Output the (x, y) coordinate of the center of the cell containing the given text.  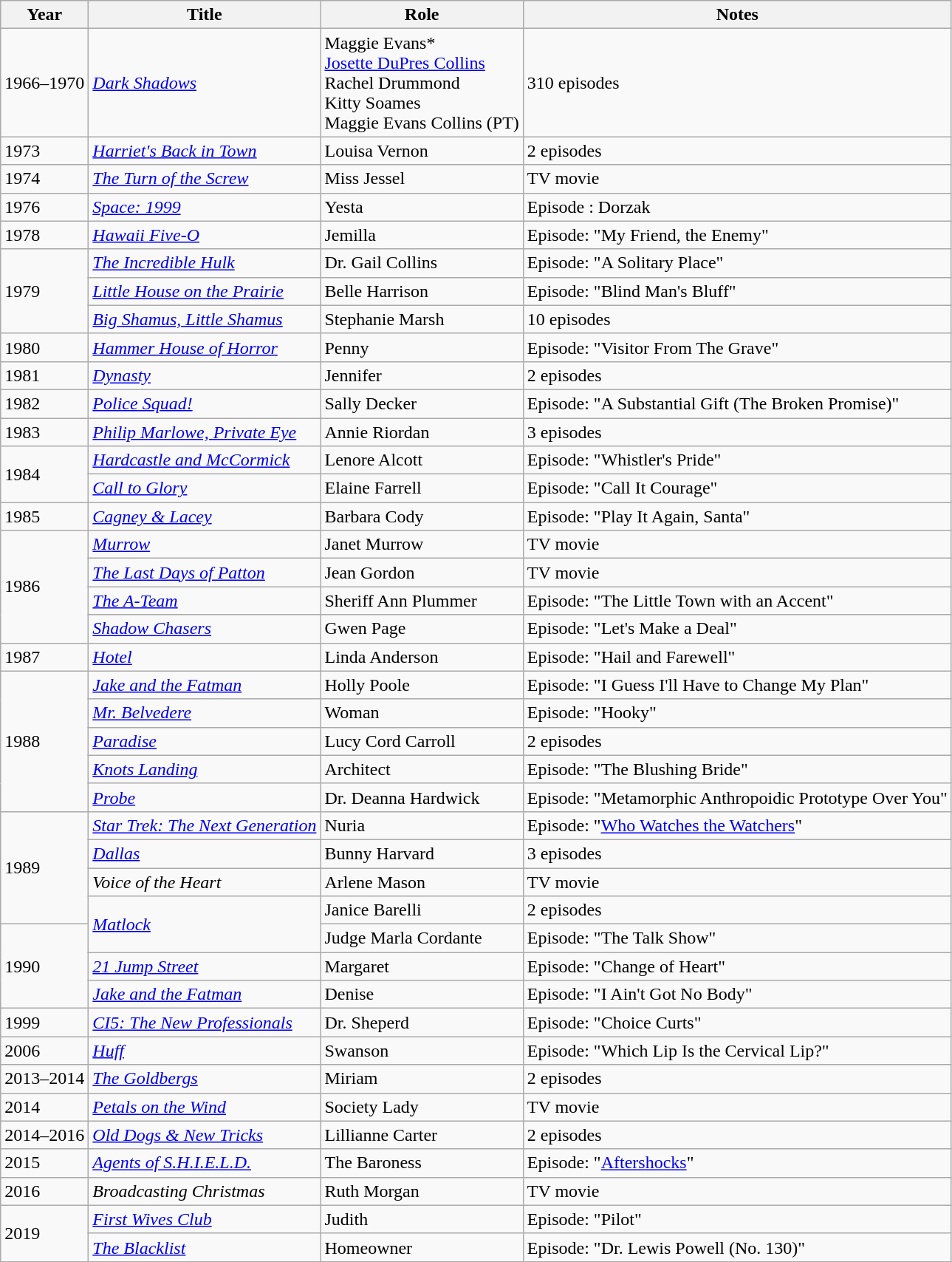
2006 (44, 1051)
1979 (44, 291)
Star Trek: The Next Generation (205, 825)
Dr. Sheperd (422, 1023)
Broadcasting Christmas (205, 1191)
Lucy Cord Carroll (422, 741)
1989 (44, 867)
Episode: "I Guess I'll Have to Change My Plan" (737, 685)
Knots Landing (205, 769)
Lenore Alcott (422, 460)
Hawaii Five-O (205, 235)
Janet Murrow (422, 545)
Arlene Mason (422, 881)
Miss Jessel (422, 179)
Title (205, 15)
2013–2014 (44, 1079)
10 episodes (737, 319)
Episode: "Dr. Lewis Powell (No. 130)" (737, 1247)
Jemilla (422, 235)
Philip Marlowe, Private Eye (205, 432)
Dynasty (205, 375)
The Last Days of Patton (205, 573)
Miriam (422, 1079)
Year (44, 15)
Space: 1999 (205, 207)
Dr. Gail Collins (422, 263)
Linda Anderson (422, 657)
Architect (422, 769)
CI5: The New Professionals (205, 1023)
Episode: "Aftershocks" (737, 1163)
Margaret (422, 966)
2016 (44, 1191)
Little House on the Prairie (205, 291)
Episode: "Visitor From The Grave" (737, 347)
Episode: "Play It Again, Santa" (737, 516)
Judge Marla Cordante (422, 938)
Episode: "Blind Man's Bluff" (737, 291)
Hammer House of Horror (205, 347)
2015 (44, 1163)
The Incredible Hulk (205, 263)
The Baroness (422, 1163)
1981 (44, 375)
Hotel (205, 657)
Sally Decker (422, 403)
Episode: "Call It Courage" (737, 488)
Episode: "Change of Heart" (737, 966)
Episode: "The Blushing Bride" (737, 769)
The Blacklist (205, 1247)
Big Shamus, Little Shamus (205, 319)
Penny (422, 347)
1986 (44, 587)
1976 (44, 207)
Harriet's Back in Town (205, 151)
310 episodes (737, 83)
Denise (422, 995)
Call to Glory (205, 488)
Police Squad! (205, 403)
Yesta (422, 207)
Jennifer (422, 375)
Nuria (422, 825)
1985 (44, 516)
1984 (44, 474)
Paradise (205, 741)
Annie Riordan (422, 432)
Episode: "Hail and Farewell" (737, 657)
The Goldbergs (205, 1079)
Shadow Chasers (205, 629)
1999 (44, 1023)
Agents of S.H.I.E.L.D. (205, 1163)
Dr. Deanna Hardwick (422, 797)
Woman (422, 713)
Homeowner (422, 1247)
Huff (205, 1051)
Belle Harrison (422, 291)
Episode: "A Solitary Place" (737, 263)
Notes (737, 15)
Janice Barelli (422, 910)
Episode: "Metamorphic Anthropoidic Prototype Over You" (737, 797)
Society Lady (422, 1107)
Episode: "I Ain't Got No Body" (737, 995)
2014–2016 (44, 1135)
Episode: "Hooky" (737, 713)
1988 (44, 741)
1987 (44, 657)
Dallas (205, 853)
1978 (44, 235)
Episode: "Who Watches the Watchers" (737, 825)
1983 (44, 432)
Role (422, 15)
Maggie Evans*Josette DuPres CollinsRachel DrummondKitty SoamesMaggie Evans Collins (PT) (422, 83)
Sheriff Ann Plummer (422, 601)
Old Dogs & New Tricks (205, 1135)
1990 (44, 966)
2014 (44, 1107)
Judith (422, 1219)
Barbara Cody (422, 516)
Jean Gordon (422, 573)
2019 (44, 1233)
21 Jump Street (205, 966)
1966–1970 (44, 83)
1974 (44, 179)
Episode: "The Little Town with an Accent" (737, 601)
Lillianne Carter (422, 1135)
1980 (44, 347)
Episode: "My Friend, the Enemy" (737, 235)
Episode: "Whistler's Pride" (737, 460)
Cagney & Lacey (205, 516)
Episode : Dorzak (737, 207)
Episode: "A Substantial Gift (The Broken Promise)" (737, 403)
Elaine Farrell (422, 488)
Petals on the Wind (205, 1107)
Dark Shadows (205, 83)
Gwen Page (422, 629)
First Wives Club (205, 1219)
Holly Poole (422, 685)
Episode: "Which Lip Is the Cervical Lip?" (737, 1051)
Probe (205, 797)
1982 (44, 403)
Episode: "Let's Make a Deal" (737, 629)
Episode: "Choice Curts" (737, 1023)
Voice of the Heart (205, 881)
The A-Team (205, 601)
Episode: "The Talk Show" (737, 938)
Episode: "Pilot" (737, 1219)
Swanson (422, 1051)
Louisa Vernon (422, 151)
1973 (44, 151)
Mr. Belvedere (205, 713)
Murrow (205, 545)
Stephanie Marsh (422, 319)
Bunny Harvard (422, 853)
The Turn of the Screw (205, 179)
Matlock (205, 924)
Hardcastle and McCormick (205, 460)
Ruth Morgan (422, 1191)
